Pinpoint the cell where the given text exists, returning its (X, Y) midpoint coordinate. 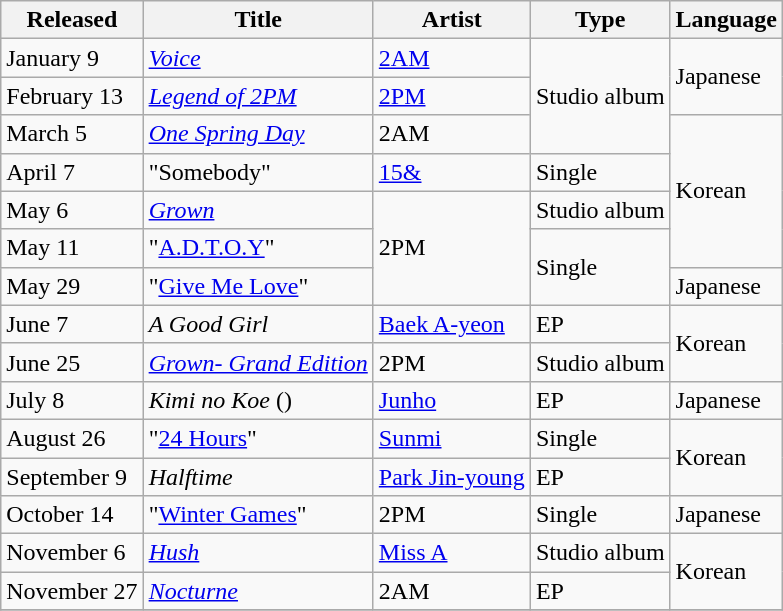
August 26 (72, 438)
Voice (258, 58)
"24 Hours" (258, 438)
A Good Girl (258, 324)
September 9 (72, 477)
Nocturne (258, 591)
"Winter Games" (258, 515)
Title (258, 20)
Artist (452, 20)
October 14 (72, 515)
Grown (258, 210)
Released (72, 20)
Legend of 2PM (258, 96)
Junho (452, 400)
June 7 (72, 324)
Language (726, 20)
"A.D.T.O.Y" (258, 248)
March 5 (72, 134)
Kimi no Koe () (258, 400)
Miss A (452, 553)
May 11 (72, 248)
May 6 (72, 210)
November 27 (72, 591)
January 9 (72, 58)
April 7 (72, 172)
15& (452, 172)
Halftime (258, 477)
May 29 (72, 286)
Park Jin-young (452, 477)
Type (600, 20)
"Somebody" (258, 172)
Grown- Grand Edition (258, 362)
Hush (258, 553)
February 13 (72, 96)
Sunmi (452, 438)
One Spring Day (258, 134)
"Give Me Love" (258, 286)
Baek A-yeon (452, 324)
June 25 (72, 362)
July 8 (72, 400)
November 6 (72, 553)
